From the cell containing the given text, extract its center point as (X, Y) coordinate. 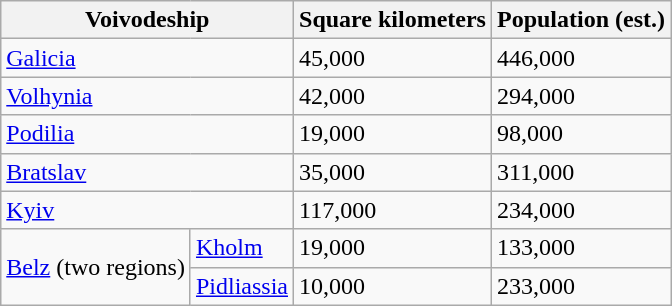
98,000 (580, 134)
Square kilometers (393, 20)
133,000 (580, 248)
Bratslav (148, 172)
Population (est.) (580, 20)
Voivodeship (148, 20)
311,000 (580, 172)
45,000 (393, 58)
42,000 (393, 96)
10,000 (393, 286)
117,000 (393, 210)
234,000 (580, 210)
Volhynia (148, 96)
Galicia (148, 58)
Pidliassia (242, 286)
294,000 (580, 96)
Kyiv (148, 210)
233,000 (580, 286)
35,000 (393, 172)
Kholm (242, 248)
446,000 (580, 58)
Podilia (148, 134)
Belz (two regions) (96, 267)
